Capture the cell that displays the provided text and extract its (X, Y) central coordinate. 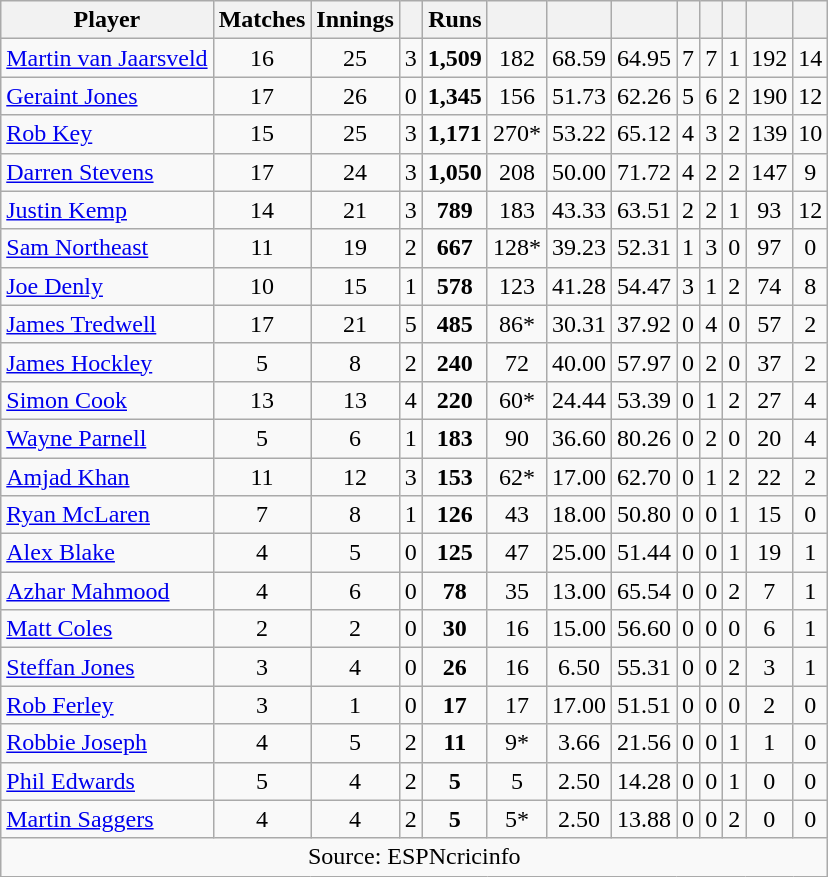
30 (454, 629)
Darren Stevens (107, 172)
1,509 (454, 58)
147 (770, 172)
30.31 (578, 324)
Steffan Jones (107, 667)
485 (454, 324)
1,171 (454, 134)
37.92 (644, 324)
789 (454, 210)
71.72 (644, 172)
51.44 (644, 553)
Innings (355, 20)
220 (454, 400)
51.73 (578, 96)
37 (770, 362)
64.95 (644, 58)
Justin Kemp (107, 210)
139 (770, 134)
50.00 (578, 172)
62.26 (644, 96)
Martin Saggers (107, 819)
Robbie Joseph (107, 743)
Player (107, 20)
60* (516, 400)
Matt Coles (107, 629)
9* (516, 743)
1,050 (454, 172)
Source: ESPNcricinfo (414, 857)
36.60 (578, 438)
Martin van Jaarsveld (107, 58)
126 (454, 515)
Rob Ferley (107, 705)
24 (355, 172)
63.51 (644, 210)
Phil Edwards (107, 781)
51.51 (644, 705)
156 (516, 96)
Alex Blake (107, 553)
3.66 (578, 743)
47 (516, 553)
Sam Northeast (107, 248)
578 (454, 286)
270* (516, 134)
Simon Cook (107, 400)
62.70 (644, 477)
13.88 (644, 819)
20 (770, 438)
1,345 (454, 96)
43.33 (578, 210)
27 (770, 400)
Ryan McLaren (107, 515)
18.00 (578, 515)
80.26 (644, 438)
68.59 (578, 58)
24.44 (578, 400)
57.97 (644, 362)
9 (810, 172)
Joe Denly (107, 286)
James Hockley (107, 362)
208 (516, 172)
21.56 (644, 743)
74 (770, 286)
50.80 (644, 515)
35 (516, 591)
39.23 (578, 248)
43 (516, 515)
182 (516, 58)
Wayne Parnell (107, 438)
72 (516, 362)
13.00 (578, 591)
190 (770, 96)
65.12 (644, 134)
86* (516, 324)
125 (454, 553)
22 (770, 477)
93 (770, 210)
52.31 (644, 248)
Rob Key (107, 134)
667 (454, 248)
57 (770, 324)
6.50 (578, 667)
5* (516, 819)
65.54 (644, 591)
41.28 (578, 286)
62* (516, 477)
128* (516, 248)
14.28 (644, 781)
97 (770, 248)
25.00 (578, 553)
90 (516, 438)
153 (454, 477)
56.60 (644, 629)
53.22 (578, 134)
Geraint Jones (107, 96)
Matches (262, 20)
78 (454, 591)
James Tredwell (107, 324)
15.00 (578, 629)
53.39 (644, 400)
55.31 (644, 667)
Azhar Mahmood (107, 591)
Runs (454, 20)
Amjad Khan (107, 477)
40.00 (578, 362)
123 (516, 286)
240 (454, 362)
54.47 (644, 286)
192 (770, 58)
